Locate the cell with the specified text and output its [x, y] center coordinate. 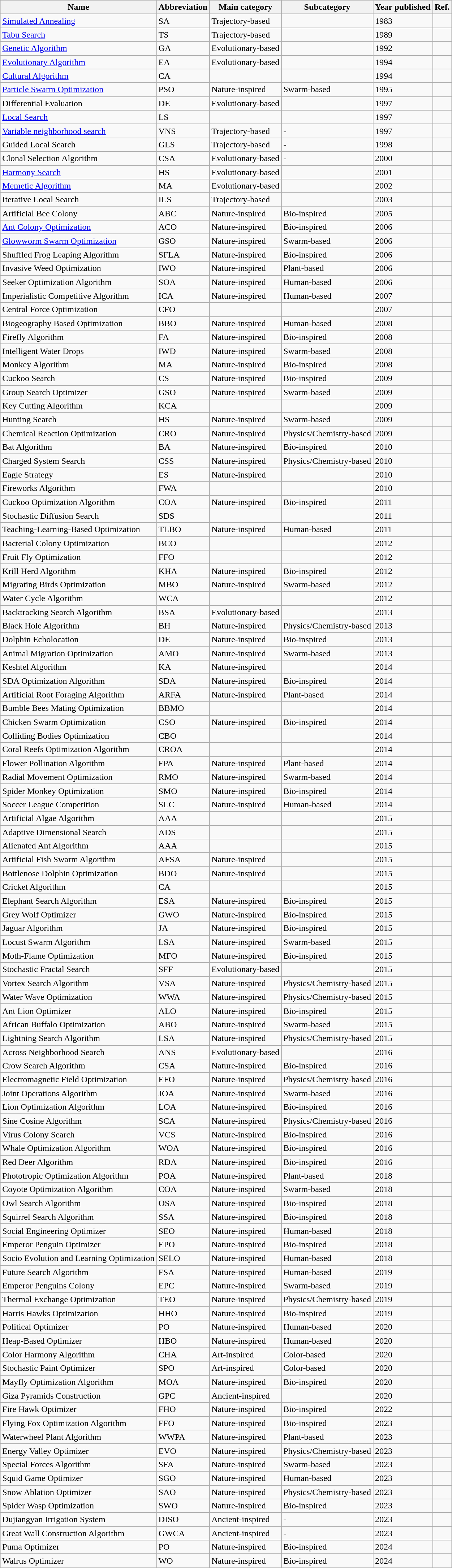
Squirrel Search Algorithm [78, 1217]
DISO [183, 1520]
Bacterial Colony Optimization [78, 543]
BA [183, 447]
Imperialistic Competitive Algorithm [78, 296]
SDS [183, 516]
Clonal Selection Algorithm [78, 158]
SMO [183, 791]
Sine Cosine Algorithm [78, 1121]
Squid Game Optimizer [78, 1478]
Bottlenose Dolphin Optimization [78, 873]
BSA [183, 612]
1998 [403, 144]
ANS [183, 1052]
FSA [183, 1272]
Across Neighborhood Search [78, 1052]
Particle Swarm Optimization [78, 90]
Waterwheel Plant Algorithm [78, 1437]
FPA [183, 763]
Soccer League Competition [78, 804]
Glowworm Swarm Optimization [78, 241]
Political Optimizer [78, 1327]
Stochastic Diffusion Search [78, 516]
ESA [183, 901]
Giza Pyramids Construction [78, 1396]
KCA [183, 406]
HBO [183, 1341]
PSO [183, 90]
Memetic Algorithm [78, 186]
Bumble Bees Mating Optimization [78, 708]
RDA [183, 1162]
SDA Optimization Algorithm [78, 681]
Intelligent Water Drops [78, 351]
Socio Evolution and Learning Optimization [78, 1258]
Energy Valley Optimizer [78, 1451]
Simulated Annealing [78, 21]
WCA [183, 598]
Fruit Fly Optimization [78, 557]
ACO [183, 227]
Future Search Algorithm [78, 1272]
Water Wave Optimization [78, 997]
POA [183, 1176]
Special Forces Algorithm [78, 1464]
WWA [183, 997]
ES [183, 475]
Group Search Optimizer [78, 392]
Main category [246, 7]
Iterative Local Search [78, 200]
2005 [403, 213]
ILS [183, 200]
ARFA [183, 695]
Coyote Optimization Algorithm [78, 1189]
SA [183, 21]
Chicken Swarm Optimization [78, 722]
Ant Lion Optimizer [78, 1011]
FWA [183, 488]
ABO [183, 1024]
Phototropic Optimization Algorithm [78, 1176]
Radial Movement Optimization [78, 777]
AMO [183, 653]
Harmony Search [78, 172]
SAO [183, 1492]
Electromagnetic Field Optimization [78, 1080]
CFO [183, 310]
Emperor Penguins Colony [78, 1286]
Crow Search Algorithm [78, 1066]
VSA [183, 983]
MBO [183, 584]
EA [183, 62]
BDO [183, 873]
Flower Pollination Algorithm [78, 763]
BCO [183, 543]
Keshtel Algorithm [78, 667]
Lion Optimization Algorithm [78, 1107]
Color Harmony Algorithm [78, 1355]
Artificial Algae Algorithm [78, 818]
BH [183, 626]
Krill Herd Algorithm [78, 571]
Name [78, 7]
ADS [183, 832]
Spider Monkey Optimization [78, 791]
Seeker Optimization Algorithm [78, 282]
Key Cutting Algorithm [78, 406]
SLC [183, 804]
Harris Hawks Optimization [78, 1313]
Alienated Ant Algorithm [78, 846]
SFF [183, 969]
Fire Hawk Optimizer [78, 1409]
SPO [183, 1368]
Hunting Search [78, 420]
GWO [183, 915]
Charged System Search [78, 461]
1983 [403, 21]
TLBO [183, 530]
Grey Wolf Optimizer [78, 915]
FHO [183, 1409]
Ant Colony Optimization [78, 227]
Firefly Algorithm [78, 337]
1995 [403, 90]
Locust Swarm Algorithm [78, 942]
2000 [403, 158]
1989 [403, 35]
Variable neighborhood search [78, 131]
Spider Wasp Optimization [78, 1506]
Biogeography Based Optimization [78, 323]
EPO [183, 1244]
Guided Local Search [78, 144]
Cuckoo Optimization Algorithm [78, 502]
WO [183, 1561]
SSA [183, 1217]
Shuffled Frog Leaping Algorithm [78, 255]
HHO [183, 1313]
GA [183, 48]
Subcategory [327, 7]
Thermal Exchange Optimization [78, 1300]
SEO [183, 1231]
KA [183, 667]
Emperor Penguin Optimizer [78, 1244]
TS [183, 35]
ALO [183, 1011]
OSA [183, 1203]
Fireworks Algorithm [78, 488]
IWD [183, 351]
1992 [403, 48]
Coral Reefs Optimization Algorithm [78, 750]
Vortex Search Algorithm [78, 983]
Chemical Reaction Optimization [78, 433]
Artificial Bee Colony [78, 213]
Adaptive Dimensional Search [78, 832]
SELO [183, 1258]
IWO [183, 268]
Teaching-Learning-Based Optimization [78, 530]
2002 [403, 186]
Local Search [78, 117]
Tabu Search [78, 35]
EVO [183, 1451]
Bat Algorithm [78, 447]
BBMO [183, 708]
Great Wall Construction Algorithm [78, 1533]
Central Force Optimization [78, 310]
MFO [183, 956]
Walrus Optimizer [78, 1561]
AFSA [183, 860]
LOA [183, 1107]
Stochastic Fractal Search [78, 969]
Abbreviation [183, 7]
Invasive Weed Optimization [78, 268]
EPC [183, 1286]
FA [183, 337]
Puma Optimizer [78, 1547]
Backtracking Search Algorithm [78, 612]
JOA [183, 1093]
BBO [183, 323]
Elephant Search Algorithm [78, 901]
WOA [183, 1148]
VCS [183, 1135]
RMO [183, 777]
Social Engineering Optimizer [78, 1231]
SWO [183, 1506]
ABC [183, 213]
Eagle Strategy [78, 475]
SFA [183, 1464]
Whale Optimization Algorithm [78, 1148]
ICA [183, 296]
Flying Fox Optimization Algorithm [78, 1423]
Genetic Algorithm [78, 48]
LS [183, 117]
VNS [183, 131]
Evolutionary Algorithm [78, 62]
Year published [403, 7]
SCA [183, 1121]
GLS [183, 144]
Artificial Fish Swarm Algorithm [78, 860]
Differential Evaluation [78, 103]
Monkey Algorithm [78, 364]
2022 [403, 1409]
Snow Ablation Optimizer [78, 1492]
KHA [183, 571]
Jaguar Algorithm [78, 928]
SGO [183, 1478]
Dujiangyan Irrigation System [78, 1520]
Water Cycle Algorithm [78, 598]
CROA [183, 750]
EFO [183, 1080]
Animal Migration Optimization [78, 653]
Cultural Algorithm [78, 76]
Mayfly Optimization Algorithm [78, 1382]
TEO [183, 1300]
Cuckoo Search [78, 378]
2001 [403, 172]
SOA [183, 282]
GPC [183, 1396]
Stochastic Paint Optimizer [78, 1368]
Moth-Flame Optimization [78, 956]
WWPA [183, 1437]
CSO [183, 722]
MOA [183, 1382]
African Buffalo Optimization [78, 1024]
Owl Search Algorithm [78, 1203]
Virus Colony Search [78, 1135]
Dolphin Echolocation [78, 640]
Heap-Based Optimizer [78, 1341]
2003 [403, 200]
Black Hole Algorithm [78, 626]
CSS [183, 461]
Colliding Bodies Optimization [78, 736]
Migrating Birds Optimization [78, 584]
Artificial Root Foraging Algorithm [78, 695]
SDA [183, 681]
JA [183, 928]
CHA [183, 1355]
Red Deer Algorithm [78, 1162]
GWCA [183, 1533]
CRO [183, 433]
SFLA [183, 255]
CS [183, 378]
Cricket Algorithm [78, 887]
CBO [183, 736]
Joint Operations Algorithm [78, 1093]
Lightning Search Algorithm [78, 1038]
Ref. [442, 7]
